Output the (x, y) coordinate of the center of the cell containing the given text.  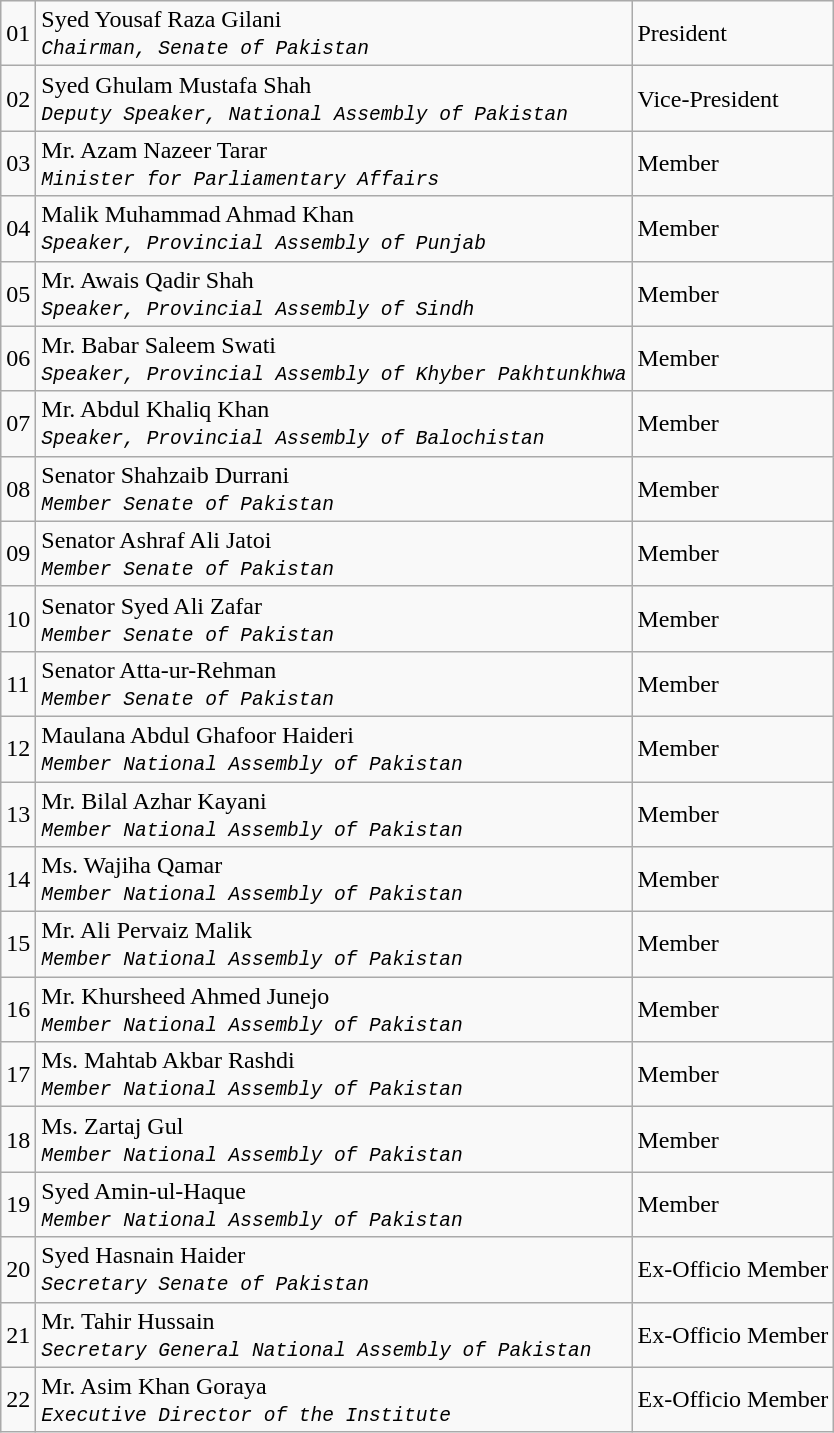
Maulana Abdul Ghafoor HaideriMember National Assembly of Pakistan (334, 748)
12 (18, 748)
President (733, 34)
Senator Atta-ur-RehmanMember Senate of Pakistan (334, 684)
Mr. Azam Nazeer TararMinister for Parliamentary Affairs (334, 164)
21 (18, 1334)
15 (18, 944)
Syed Yousaf Raza GilaniChairman, Senate of Pakistan (334, 34)
22 (18, 1400)
05 (18, 294)
Mr. Babar Saleem SwatiSpeaker, Provincial Assembly of Khyber Pakhtunkhwa (334, 358)
20 (18, 1270)
Mr. Bilal Azhar KayaniMember National Assembly of Pakistan (334, 814)
Mr. Asim Khan GorayaExecutive Director of the Institute (334, 1400)
06 (18, 358)
Mr. Khursheed Ahmed JunejoMember National Assembly of Pakistan (334, 1010)
18 (18, 1140)
Mr. Abdul Khaliq KhanSpeaker, Provincial Assembly of Balochistan (334, 424)
Syed Ghulam Mustafa ShahDeputy Speaker, National Assembly of Pakistan (334, 98)
16 (18, 1010)
Mr. Tahir HussainSecretary General National Assembly of Pakistan (334, 1334)
19 (18, 1204)
04 (18, 228)
09 (18, 554)
Mr. Awais Qadir ShahSpeaker, Provincial Assembly of Sindh (334, 294)
14 (18, 880)
Ms. Wajiha QamarMember National Assembly of Pakistan (334, 880)
17 (18, 1074)
Ms. Mahtab Akbar RashdiMember National Assembly of Pakistan (334, 1074)
Syed Amin-ul-HaqueMember National Assembly of Pakistan (334, 1204)
07 (18, 424)
03 (18, 164)
Vice-President (733, 98)
Mr. Ali Pervaiz MalikMember National Assembly of Pakistan (334, 944)
Senator Ashraf Ali JatoiMember Senate of Pakistan (334, 554)
Senator Shahzaib DurraniMember Senate of Pakistan (334, 488)
11 (18, 684)
Ms. Zartaj GulMember National Assembly of Pakistan (334, 1140)
10 (18, 618)
Malik Muhammad Ahmad KhanSpeaker, Provincial Assembly of Punjab (334, 228)
01 (18, 34)
Syed Hasnain HaiderSecretary Senate of Pakistan (334, 1270)
Senator Syed Ali ZafarMember Senate of Pakistan (334, 618)
08 (18, 488)
02 (18, 98)
13 (18, 814)
